Provide the [X, Y] coordinate of the cell's center where the given text is located.  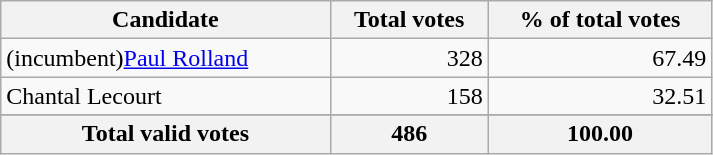
Chantal Lecourt [166, 96]
% of total votes [600, 20]
100.00 [600, 134]
Total valid votes [166, 134]
(incumbent)Paul Rolland [166, 58]
328 [409, 58]
158 [409, 96]
Total votes [409, 20]
486 [409, 134]
32.51 [600, 96]
Candidate [166, 20]
67.49 [600, 58]
